Locate the cell with the specified text and output its [x, y] center coordinate. 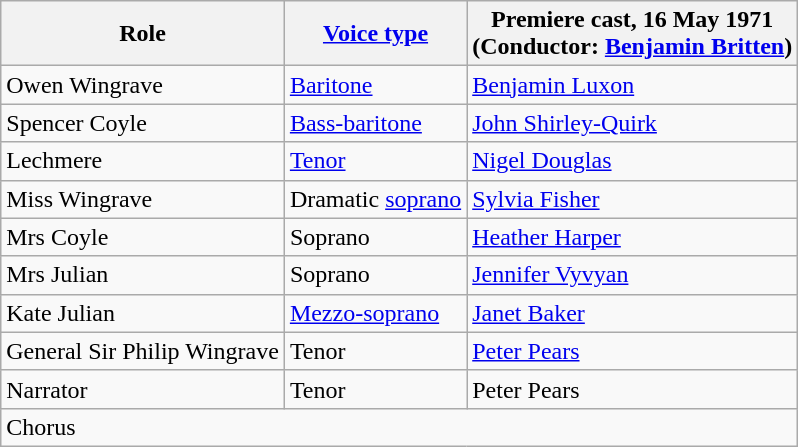
Dramatic soprano [375, 199]
Premiere cast, 16 May 1971(Conductor: Benjamin Britten) [632, 34]
Chorus [400, 427]
General Sir Philip Wingrave [143, 351]
Mrs Julian [143, 275]
Mezzo-soprano [375, 313]
Narrator [143, 389]
Janet Baker [632, 313]
Heather Harper [632, 237]
Benjamin Luxon [632, 85]
Jennifer Vyvyan [632, 275]
Miss Wingrave [143, 199]
Kate Julian [143, 313]
Owen Wingrave [143, 85]
Voice type [375, 34]
Role [143, 34]
Sylvia Fisher [632, 199]
John Shirley-Quirk [632, 123]
Bass-baritone [375, 123]
Nigel Douglas [632, 161]
Spencer Coyle [143, 123]
Lechmere [143, 161]
Mrs Coyle [143, 237]
Baritone [375, 85]
